Locate the cell with the specified text and output its (X, Y) center coordinate. 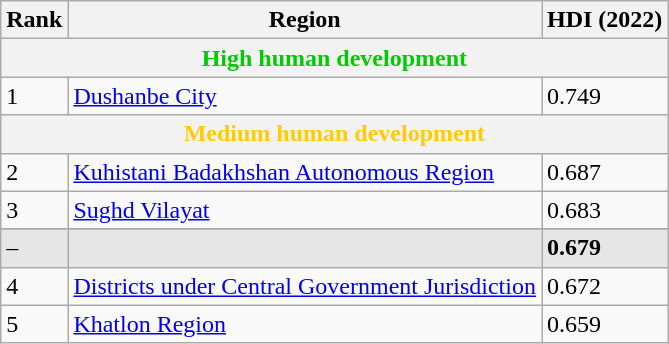
Khatlon Region (305, 324)
3 (34, 210)
Kuhistani Badakhshan Autonomous Region (305, 172)
Region (305, 20)
2 (34, 172)
0.672 (605, 286)
Medium human development (334, 134)
Rank (34, 20)
High human development (334, 58)
4 (34, 286)
0.679 (605, 248)
HDI (2022) (605, 20)
Dushanbe City (305, 96)
0.683 (605, 210)
0.687 (605, 172)
5 (34, 324)
0.659 (605, 324)
1 (34, 96)
Districts under Central Government Jurisdiction (305, 286)
– (34, 248)
0.749 (605, 96)
Sughd Vilayat (305, 210)
